Determine the (x, y) coordinate at the center of the cell enclosing the given text.  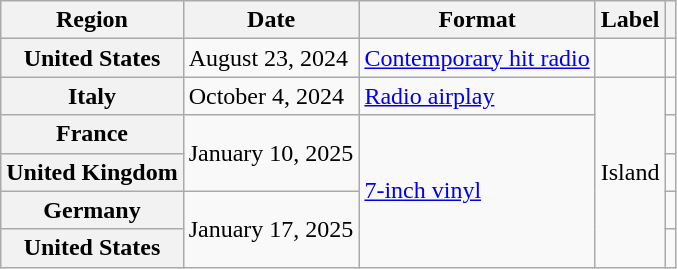
Label (630, 20)
Germany (92, 210)
Region (92, 20)
7-inch vinyl (477, 191)
Radio airplay (477, 96)
Format (477, 20)
October 4, 2024 (271, 96)
January 10, 2025 (271, 153)
Island (630, 172)
Date (271, 20)
Contemporary hit radio (477, 58)
Italy (92, 96)
January 17, 2025 (271, 229)
United Kingdom (92, 172)
August 23, 2024 (271, 58)
France (92, 134)
